Provide the [X, Y] coordinate of the cell's center where the given text is located.  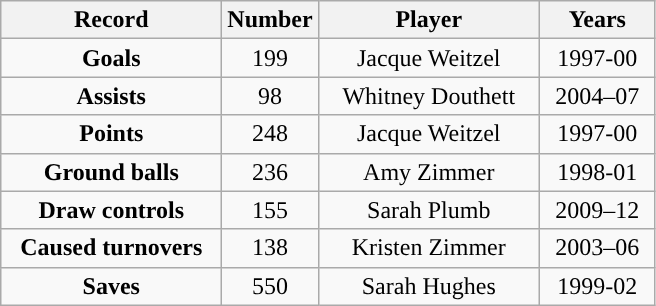
Assists [112, 96]
Goals [112, 58]
Player [428, 20]
2009–12 [597, 210]
550 [270, 286]
Saves [112, 286]
Caused turnovers [112, 248]
1999-02 [597, 286]
2003–06 [597, 248]
2004–07 [597, 96]
Amy Zimmer [428, 172]
155 [270, 210]
Kristen Zimmer [428, 248]
Number [270, 20]
Points [112, 134]
199 [270, 58]
Whitney Douthett [428, 96]
138 [270, 248]
1998-01 [597, 172]
Years [597, 20]
98 [270, 96]
Draw controls [112, 210]
236 [270, 172]
Record [112, 20]
Sarah Hughes [428, 286]
Ground balls [112, 172]
248 [270, 134]
Sarah Plumb [428, 210]
